Extract the (x, y) coordinate from the center of the cell holding the provided text.  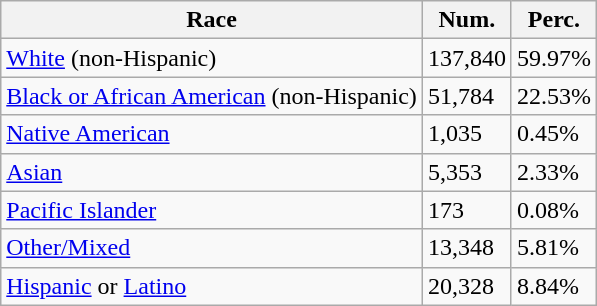
20,328 (466, 286)
Hispanic or Latino (212, 286)
1,035 (466, 134)
0.45% (554, 134)
13,348 (466, 248)
173 (466, 210)
Other/Mixed (212, 248)
Black or African American (non-Hispanic) (212, 96)
Asian (212, 172)
8.84% (554, 286)
Native American (212, 134)
5.81% (554, 248)
White (non-Hispanic) (212, 58)
0.08% (554, 210)
Race (212, 20)
51,784 (466, 96)
Num. (466, 20)
Pacific Islander (212, 210)
2.33% (554, 172)
59.97% (554, 58)
137,840 (466, 58)
Perc. (554, 20)
5,353 (466, 172)
22.53% (554, 96)
